Locate the cell with the specified text and output its (x, y) center coordinate. 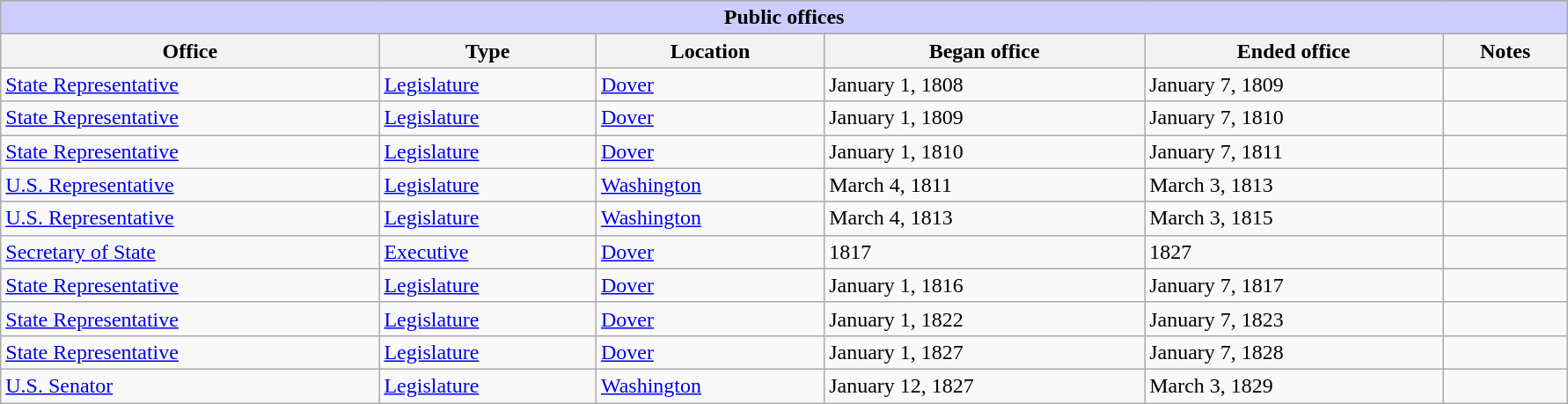
Ended office (1293, 51)
March 4, 1813 (985, 218)
Location (709, 51)
U.S. Senator (190, 386)
Type (487, 51)
Began office (985, 51)
Executive (487, 252)
Public offices (785, 18)
January 1, 1808 (985, 84)
March 3, 1829 (1293, 386)
Notes (1506, 51)
January 1, 1810 (985, 151)
January 1, 1822 (985, 319)
January 1, 1816 (985, 285)
March 4, 1811 (985, 185)
January 1, 1827 (985, 352)
January 7, 1817 (1293, 285)
1827 (1293, 252)
January 1, 1809 (985, 118)
January 7, 1809 (1293, 84)
January 7, 1828 (1293, 352)
January 7, 1823 (1293, 319)
January 7, 1810 (1293, 118)
January 7, 1811 (1293, 151)
March 3, 1815 (1293, 218)
Office (190, 51)
Secretary of State (190, 252)
January 12, 1827 (985, 386)
1817 (985, 252)
March 3, 1813 (1293, 185)
